Output the (X, Y) coordinate of the center of the cell containing the given text.  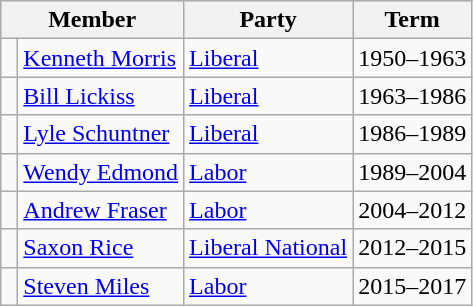
2004–2012 (412, 210)
2012–2015 (412, 248)
Liberal National (268, 248)
1989–2004 (412, 172)
Saxon Rice (101, 248)
Steven Miles (101, 286)
Member (92, 20)
1963–1986 (412, 96)
Term (412, 20)
Party (268, 20)
1950–1963 (412, 58)
Andrew Fraser (101, 210)
Kenneth Morris (101, 58)
Lyle Schuntner (101, 134)
Bill Lickiss (101, 96)
2015–2017 (412, 286)
1986–1989 (412, 134)
Wendy Edmond (101, 172)
